Determine the (X, Y) coordinate at the center of the cell enclosing the given text.  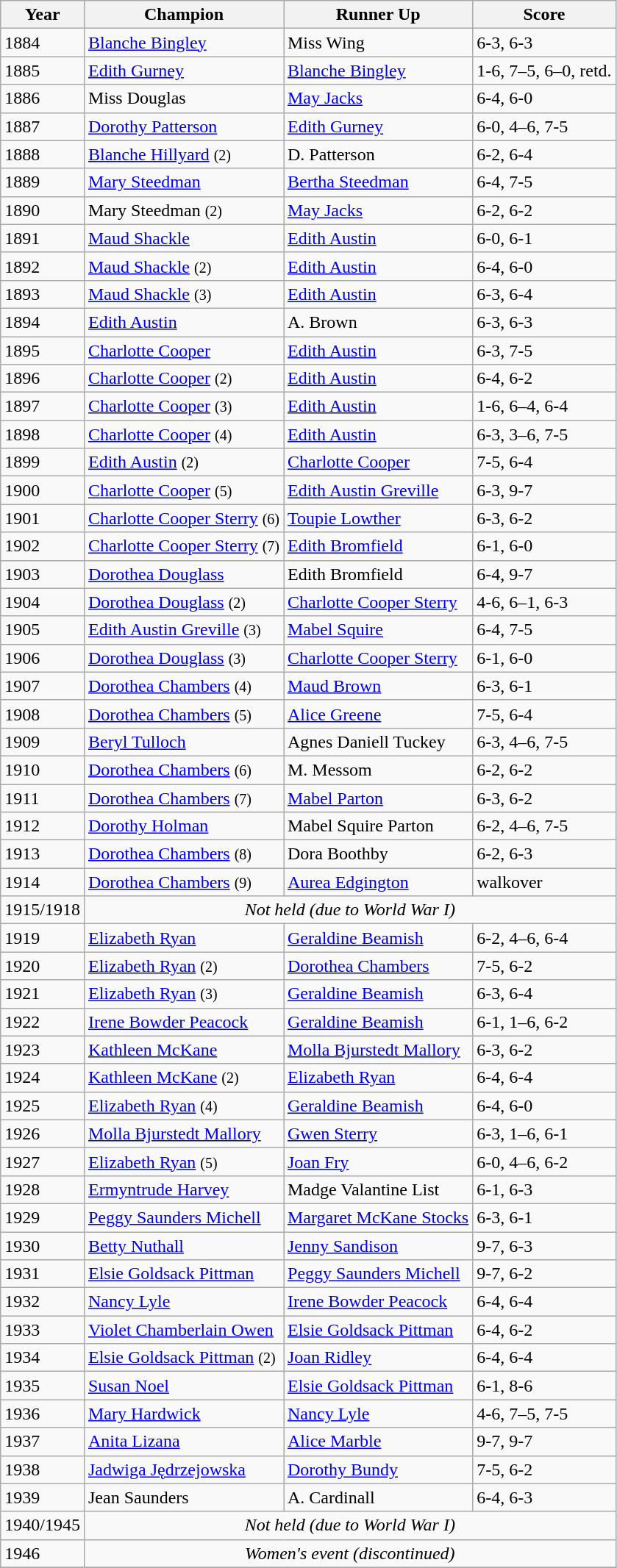
Mabel Squire Parton (378, 826)
1924 (43, 1078)
1928 (43, 1189)
1885 (43, 71)
1892 (43, 266)
Toupie Lowther (378, 518)
1895 (43, 351)
Charlotte Cooper (3) (184, 407)
Dorothea Douglass (184, 574)
walkover (544, 882)
1933 (43, 1330)
Mabel Parton (378, 798)
1930 (43, 1246)
Women's event (discontinued) (350, 1553)
1888 (43, 154)
1937 (43, 1442)
A. Brown (378, 322)
Dorothea Chambers (4) (184, 686)
Dorothea Chambers (9) (184, 882)
Dorothea Chambers (8) (184, 854)
Mary Hardwick (184, 1414)
6-4, 9-7 (544, 574)
Betty Nuthall (184, 1246)
1919 (43, 938)
1-6, 6–4, 6-4 (544, 407)
1931 (43, 1274)
1889 (43, 182)
1939 (43, 1497)
Maud Shackle (2) (184, 266)
Blanche Hillyard (2) (184, 154)
1891 (43, 238)
Dorothea Douglass (3) (184, 658)
Elizabeth Ryan (2) (184, 966)
Maud Shackle (184, 238)
Champion (184, 15)
Kathleen McKane (184, 1050)
1921 (43, 994)
6-3, 1–6, 6-1 (544, 1134)
1925 (43, 1106)
Elizabeth Ryan (3) (184, 994)
1890 (43, 210)
1929 (43, 1217)
1896 (43, 379)
Dorothea Douglass (2) (184, 602)
Charlotte Cooper Sterry (6) (184, 518)
Maud Shackle (3) (184, 294)
Aurea Edgington (378, 882)
1906 (43, 658)
1897 (43, 407)
1905 (43, 630)
6-3, 7-5 (544, 351)
6-0, 4–6, 7-5 (544, 126)
Kathleen McKane (2) (184, 1078)
Maud Brown (378, 686)
6-2, 6-4 (544, 154)
1901 (43, 518)
Runner Up (378, 15)
Mary Steedman (2) (184, 210)
1886 (43, 99)
1894 (43, 322)
1913 (43, 854)
Miss Douglas (184, 99)
1920 (43, 966)
M. Messom (378, 770)
Charlotte Cooper (5) (184, 490)
Alice Marble (378, 1442)
1946 (43, 1553)
6-0, 6-1 (544, 238)
Alice Greene (378, 714)
Dorothea Chambers (378, 966)
Margaret McKane Stocks (378, 1217)
Agnes Daniell Tuckey (378, 742)
1926 (43, 1134)
Elizabeth Ryan (5) (184, 1161)
A. Cardinall (378, 1497)
Violet Chamberlain Owen (184, 1330)
Jean Saunders (184, 1497)
1934 (43, 1358)
Score (544, 15)
Dorothy Bundy (378, 1469)
Dorothy Patterson (184, 126)
Anita Lizana (184, 1442)
1907 (43, 686)
4-6, 7–5, 7-5 (544, 1414)
1904 (43, 602)
9-7, 6-3 (544, 1246)
Elizabeth Ryan (4) (184, 1106)
1923 (43, 1050)
Dorothy Holman (184, 826)
6-3, 3–6, 7-5 (544, 434)
6-0, 4–6, 6-2 (544, 1161)
Dorothea Chambers (7) (184, 798)
6-1, 6-3 (544, 1189)
Mabel Squire (378, 630)
1887 (43, 126)
1898 (43, 434)
Jenny Sandison (378, 1246)
1914 (43, 882)
Bertha Steedman (378, 182)
1911 (43, 798)
1932 (43, 1302)
1909 (43, 742)
Beryl Tulloch (184, 742)
1900 (43, 490)
6-2, 4–6, 6-4 (544, 938)
1893 (43, 294)
1915/1918 (43, 910)
6-1, 8-6 (544, 1386)
Edith Austin Greville (378, 490)
Elsie Goldsack Pittman (2) (184, 1358)
1912 (43, 826)
9-7, 6-2 (544, 1274)
1910 (43, 770)
6-3, 4–6, 7-5 (544, 742)
1922 (43, 1022)
Dora Boothby (378, 854)
6-3, 9-7 (544, 490)
Edith Austin (2) (184, 462)
6-2, 4–6, 7-5 (544, 826)
1-6, 7–5, 6–0, retd. (544, 71)
1884 (43, 43)
Dorothea Chambers (5) (184, 714)
1908 (43, 714)
9-7, 9-7 (544, 1442)
Year (43, 15)
Susan Noel (184, 1386)
6-2, 6-3 (544, 854)
6-1, 1–6, 6-2 (544, 1022)
1935 (43, 1386)
Miss Wing (378, 43)
Joan Ridley (378, 1358)
Dorothea Chambers (6) (184, 770)
6-4, 6-3 (544, 1497)
1927 (43, 1161)
1902 (43, 546)
Mary Steedman (184, 182)
Gwen Sterry (378, 1134)
Ermyntrude Harvey (184, 1189)
1903 (43, 574)
Joan Fry (378, 1161)
Edith Austin Greville (3) (184, 630)
Charlotte Cooper (4) (184, 434)
1940/1945 (43, 1525)
Madge Valantine List (378, 1189)
D. Patterson (378, 154)
Charlotte Cooper Sterry (7) (184, 546)
1899 (43, 462)
Charlotte Cooper (2) (184, 379)
4-6, 6–1, 6-3 (544, 602)
1936 (43, 1414)
Jadwiga Jędrzejowska (184, 1469)
1938 (43, 1469)
